Locate the cell with the specified text and output its (X, Y) center coordinate. 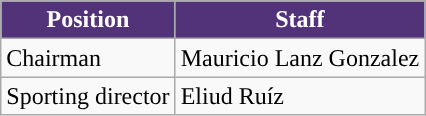
Staff (300, 20)
Position (88, 20)
Mauricio Lanz Gonzalez (300, 58)
Sporting director (88, 96)
Eliud Ruíz (300, 96)
Chairman (88, 58)
